Determine the (x, y) coordinate at the center of the cell enclosing the given text.  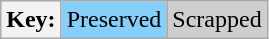
Preserved (114, 20)
Scrapped (217, 20)
Key: (31, 20)
